Extract the [X, Y] coordinate from the center of the cell holding the provided text.  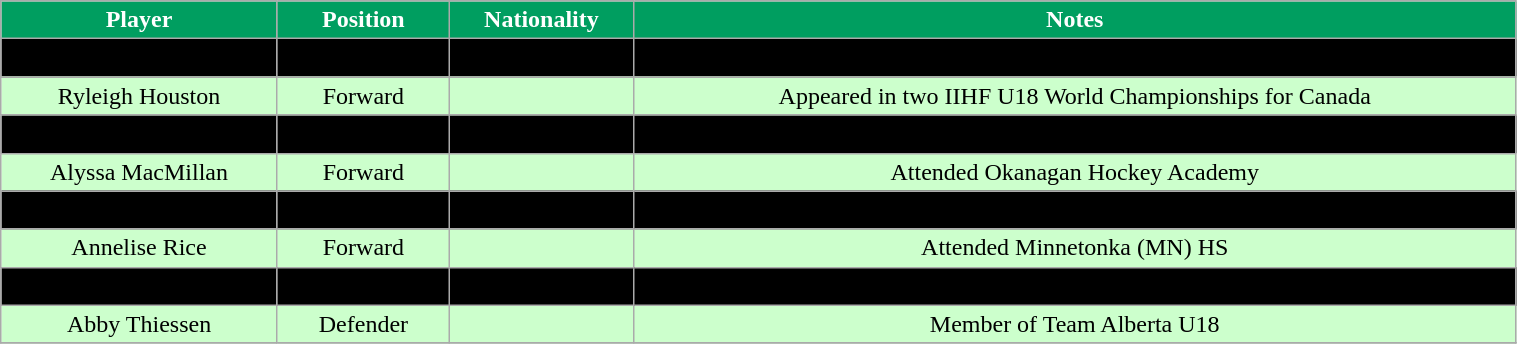
Position [363, 20]
Attended Pursuit of Excellence Academy [1074, 134]
Alyssa MacMillan [140, 172]
Notes [1074, 20]
Attended Okanagan Hockey Academy [1074, 172]
Appeared in two IIHF U18 World Championships for Canada [1074, 96]
Sarah Lecavalier [140, 134]
Abbey Stanley [140, 286]
Emma Nuutinen [140, 210]
Kennedy Blair [140, 58]
Player [140, 20]
Attended Minnetonka (MN) HS [1074, 248]
Annelise Rice [140, 248]
Spring, 2016 redshirt addition [1074, 286]
Member of Team Alberta U18 [1074, 324]
Ryleigh Houston [140, 96]
Goaltender [363, 58]
Abby Thiessen [140, 324]
Played for Finland in 2014 Olympics [1074, 210]
Nationality [541, 20]
Goaltender for Minnesota Revolution [1074, 58]
